Find where the given text appears and provide that cell's center as (x, y) coordinate. 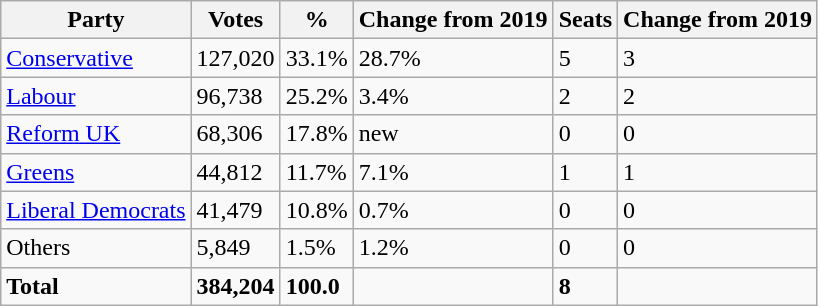
Liberal Democrats (96, 210)
44,812 (236, 172)
Others (96, 248)
new (453, 134)
41,479 (236, 210)
11.7% (316, 172)
17.8% (316, 134)
25.2% (316, 96)
Greens (96, 172)
Votes (236, 20)
33.1% (316, 58)
68,306 (236, 134)
0.7% (453, 210)
Seats (585, 20)
Total (96, 286)
Party (96, 20)
10.8% (316, 210)
1.5% (316, 248)
7.1% (453, 172)
Conservative (96, 58)
127,020 (236, 58)
Reform UK (96, 134)
5,849 (236, 248)
28.7% (453, 58)
1.2% (453, 248)
96,738 (236, 96)
100.0 (316, 286)
384,204 (236, 286)
5 (585, 58)
8 (585, 286)
3 (718, 58)
3.4% (453, 96)
Labour (96, 96)
% (316, 20)
